Scan for the cell matching the given text and deliver its (x, y) coordinate at center. 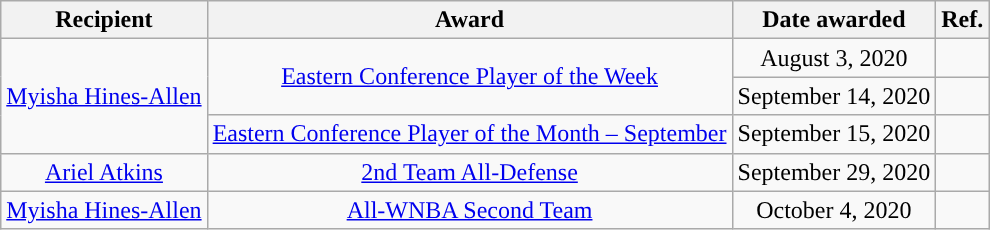
Ariel Atkins (104, 172)
September 29, 2020 (834, 172)
2nd Team All-Defense (470, 172)
Ref. (962, 20)
September 15, 2020 (834, 134)
October 4, 2020 (834, 210)
Award (470, 20)
Eastern Conference Player of the Month – September (470, 134)
Recipient (104, 20)
All-WNBA Second Team (470, 210)
August 3, 2020 (834, 58)
September 14, 2020 (834, 96)
Eastern Conference Player of the Week (470, 77)
Date awarded (834, 20)
